Identify which cell holds the provided text, then report its [X, Y] central coordinate. 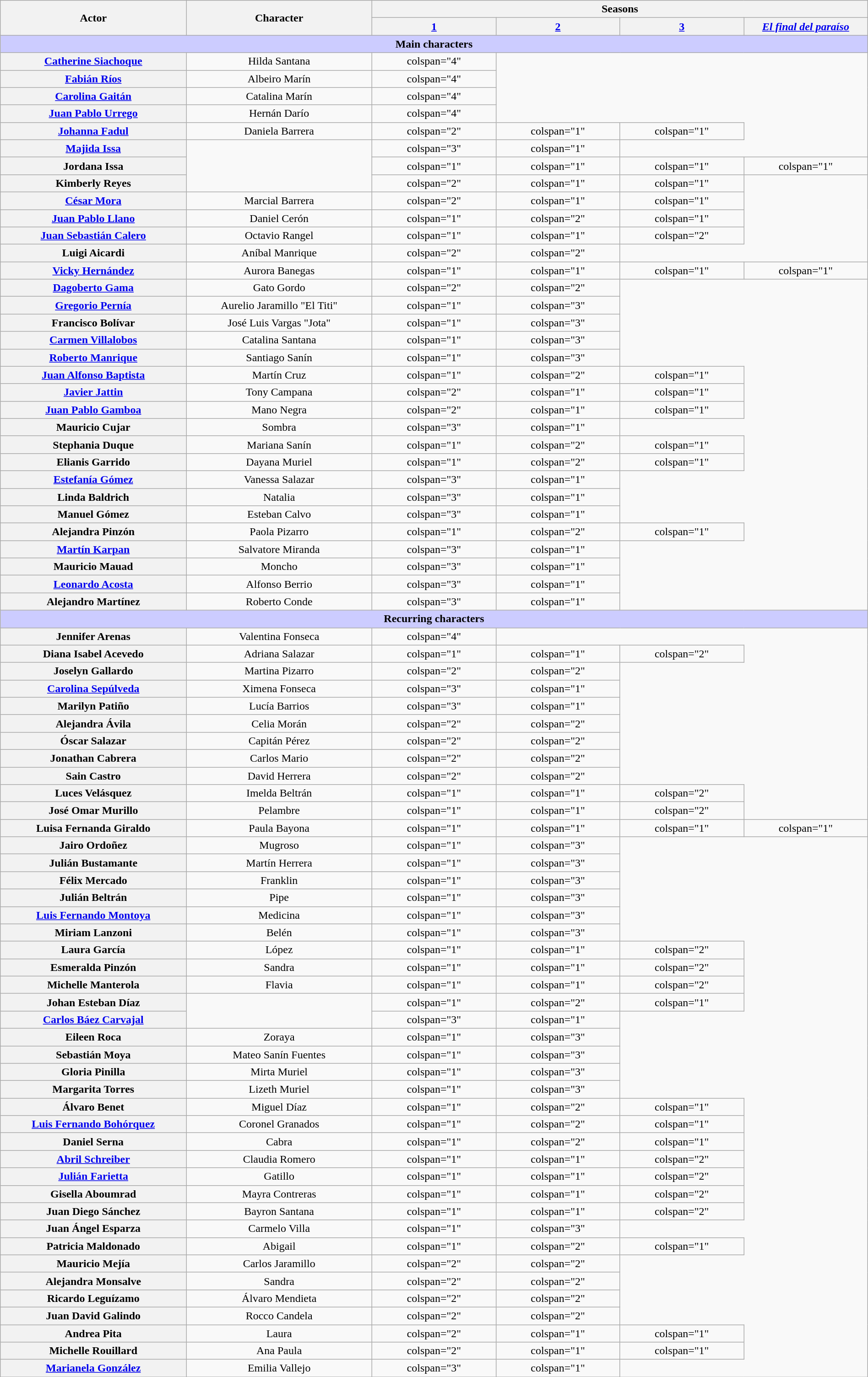
Alejandra Ávila [93, 723]
Martín Herrera [279, 863]
César Mora [93, 201]
Carolina Gaitán [93, 96]
Miriam Lanzoni [93, 932]
Mateo Sanín Fuentes [279, 1054]
Albeiro Marín [279, 79]
Johanna Fadul [93, 131]
Aurelio Jaramillo "El Titi" [279, 305]
Juan David Galindo [93, 1316]
Ana Paula [279, 1351]
Roberto Conde [279, 602]
Mauricio Cujar [93, 427]
Johan Esteban Díaz [93, 1002]
Catalina Marín [279, 96]
Marcial Barrera [279, 201]
Juan Sebastián Calero [93, 236]
Stephania Duque [93, 445]
2 [558, 27]
Ximena Fonseca [279, 688]
Hernán Darío [279, 114]
López [279, 950]
1 [434, 27]
Alejandro Martínez [93, 602]
Character [279, 18]
Imelda Beltrán [279, 793]
Alejandra Monsalve [93, 1281]
Sain Castro [93, 776]
Juan Ángel Esparza [93, 1229]
Álvaro Mendieta [279, 1298]
Margarita Torres [93, 1090]
Elianis Garrido [93, 462]
Adriana Salazar [279, 654]
Moncho [279, 567]
Miguel Díaz [279, 1107]
Dagoberto Gama [93, 288]
Franklin [279, 880]
Actor [93, 18]
Capitán Pérez [279, 741]
Abril Schreiber [93, 1159]
Sebastián Moya [93, 1054]
Fabián Ríos [93, 79]
Óscar Salazar [93, 741]
Gato Gordo [279, 288]
Rocco Candela [279, 1316]
Zoraya [279, 1037]
Manuel Gómez [93, 515]
Marianela González [93, 1368]
Pipe [279, 898]
Sombra [279, 427]
Belén [279, 932]
Celia Morán [279, 723]
Mugroso [279, 846]
Luigi Aicardi [93, 253]
Gregorio Pernía [93, 305]
Carolina Sepúlveda [93, 688]
Roberto Manrique [93, 358]
Estefanía Gómez [93, 479]
Gisella Aboumrad [93, 1194]
Dayana Muriel [279, 462]
Majida Issa [93, 148]
Jairo Ordoñez [93, 846]
Vicky Hernández [93, 271]
Marilyn Patiño [93, 706]
Martín Cruz [279, 375]
Javier Jattin [93, 392]
Alfonso Berrio [279, 584]
Mariana Sanín [279, 445]
José Omar Murillo [93, 811]
Aurora Banegas [279, 271]
David Herrera [279, 776]
Patricia Maldonado [93, 1246]
Kimberly Reyes [93, 183]
Emilia Vallejo [279, 1368]
Alejandra Pinzón [93, 532]
Félix Mercado [93, 880]
Luisa Fernanda Giraldo [93, 828]
Seasons [620, 9]
Mauricio Mejía [93, 1263]
Octavio Rangel [279, 236]
Álvaro Benet [93, 1107]
Jennifer Arenas [93, 636]
El final del paraíso [806, 27]
Francisco Bolívar [93, 323]
Lucía Barrios [279, 706]
Cabra [279, 1142]
Julián Farietta [93, 1176]
Daniela Barrera [279, 131]
Juan Diego Sánchez [93, 1211]
José Luis Vargas "Jota" [279, 323]
Esmeralda Pinzón [93, 967]
Juan Pablo Urrego [93, 114]
Daniel Cerón [279, 218]
Martina Pizarro [279, 671]
Vanessa Salazar [279, 479]
Carmen Villalobos [93, 340]
Linda Baldrich [93, 497]
Michelle Manterola [93, 985]
Tony Campana [279, 392]
Paola Pizarro [279, 532]
Andrea Pita [93, 1334]
Esteban Calvo [279, 515]
Joselyn Gallardo [93, 671]
Medicina [279, 915]
Martín Karpan [93, 549]
Valentina Fonseca [279, 636]
Laura [279, 1334]
Lizeth Muriel [279, 1090]
Daniel Serna [93, 1142]
Recurring characters [434, 619]
Mirta Muriel [279, 1072]
Eileen Roca [93, 1037]
Gatillo [279, 1176]
Mauricio Mauad [93, 567]
Salvatore Miranda [279, 549]
Michelle Rouillard [93, 1351]
Main characters [434, 44]
Leonardo Acosta [93, 584]
Mayra Contreras [279, 1194]
Claudia Romero [279, 1159]
Mano Negra [279, 410]
Carlos Mario [279, 758]
Luis Fernando Bohórquez [93, 1124]
Juan Pablo Llano [93, 218]
3 [682, 27]
Coronel Granados [279, 1124]
Ricardo Leguízamo [93, 1298]
Gloria Pinilla [93, 1072]
Hilda Santana [279, 61]
Pelambre [279, 811]
Julián Bustamante [93, 863]
Julián Beltrán [93, 898]
Aníbal Manrique [279, 253]
Natalia [279, 497]
Paula Bayona [279, 828]
Laura García [93, 950]
Catalina Santana [279, 340]
Juan Alfonso Baptista [93, 375]
Carmelo Villa [279, 1229]
Luis Fernando Montoya [93, 915]
Bayron Santana [279, 1211]
Carlos Jaramillo [279, 1263]
Flavia [279, 985]
Juan Pablo Gamboa [93, 410]
Santiago Sanín [279, 358]
Jonathan Cabrera [93, 758]
Diana Isabel Acevedo [93, 654]
Luces Velásquez [93, 793]
Catherine Siachoque [93, 61]
Carlos Báez Carvajal [93, 1019]
Jordana Issa [93, 166]
Abigail [279, 1246]
